Pinpoint the cell where the given text exists, returning its [X, Y] midpoint coordinate. 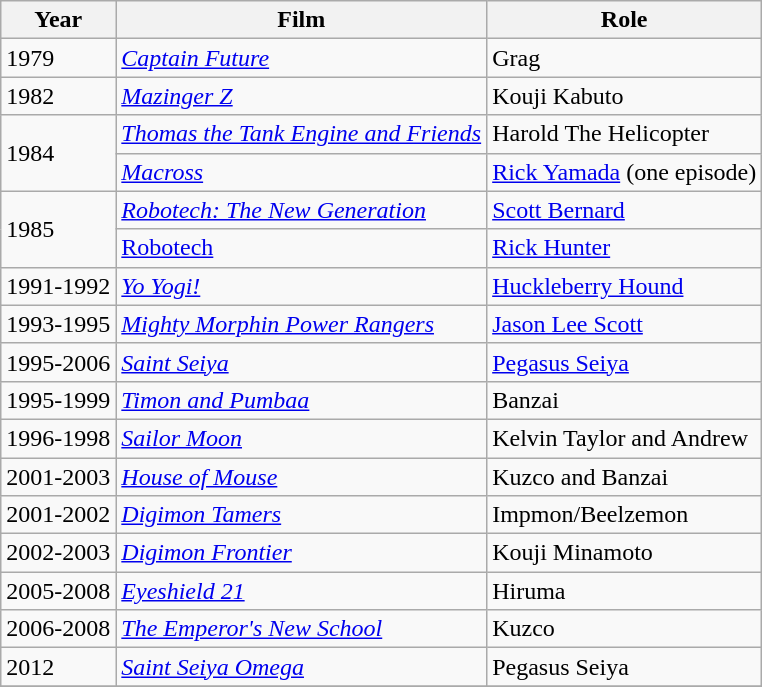
Captain Future [302, 58]
Kouji Kabuto [624, 96]
2005-2008 [58, 591]
2001-2002 [58, 515]
Timon and Pumbaa [302, 400]
Scott Bernard [624, 210]
Harold The Helicopter [624, 134]
Digimon Frontier [302, 553]
Banzai [624, 400]
Robotech [302, 248]
Huckleberry Hound [624, 286]
Kuzco and Banzai [624, 477]
Film [302, 20]
1995-2006 [58, 362]
1996-1998 [58, 438]
Digimon Tamers [302, 515]
1984 [58, 153]
Kelvin Taylor and Andrew [624, 438]
1982 [58, 96]
House of Mouse [302, 477]
Mighty Morphin Power Rangers [302, 324]
2002-2003 [58, 553]
Rick Hunter [624, 248]
Yo Yogi! [302, 286]
2006-2008 [58, 629]
Thomas the Tank Engine and Friends [302, 134]
Mazinger Z [302, 96]
Rick Yamada (one episode) [624, 172]
Role [624, 20]
1995-1999 [58, 400]
The Emperor's New School [302, 629]
1991-1992 [58, 286]
Kuzco [624, 629]
2012 [58, 667]
Eyeshield 21 [302, 591]
1979 [58, 58]
Robotech: The New Generation [302, 210]
1985 [58, 229]
Hiruma [624, 591]
Impmon/Beelzemon [624, 515]
Saint Seiya [302, 362]
Macross [302, 172]
Saint Seiya Omega [302, 667]
2001-2003 [58, 477]
Sailor Moon [302, 438]
Kouji Minamoto [624, 553]
1993-1995 [58, 324]
Jason Lee Scott [624, 324]
Year [58, 20]
Grag [624, 58]
